Determine the (x, y) coordinate at the center of the cell enclosing the given text.  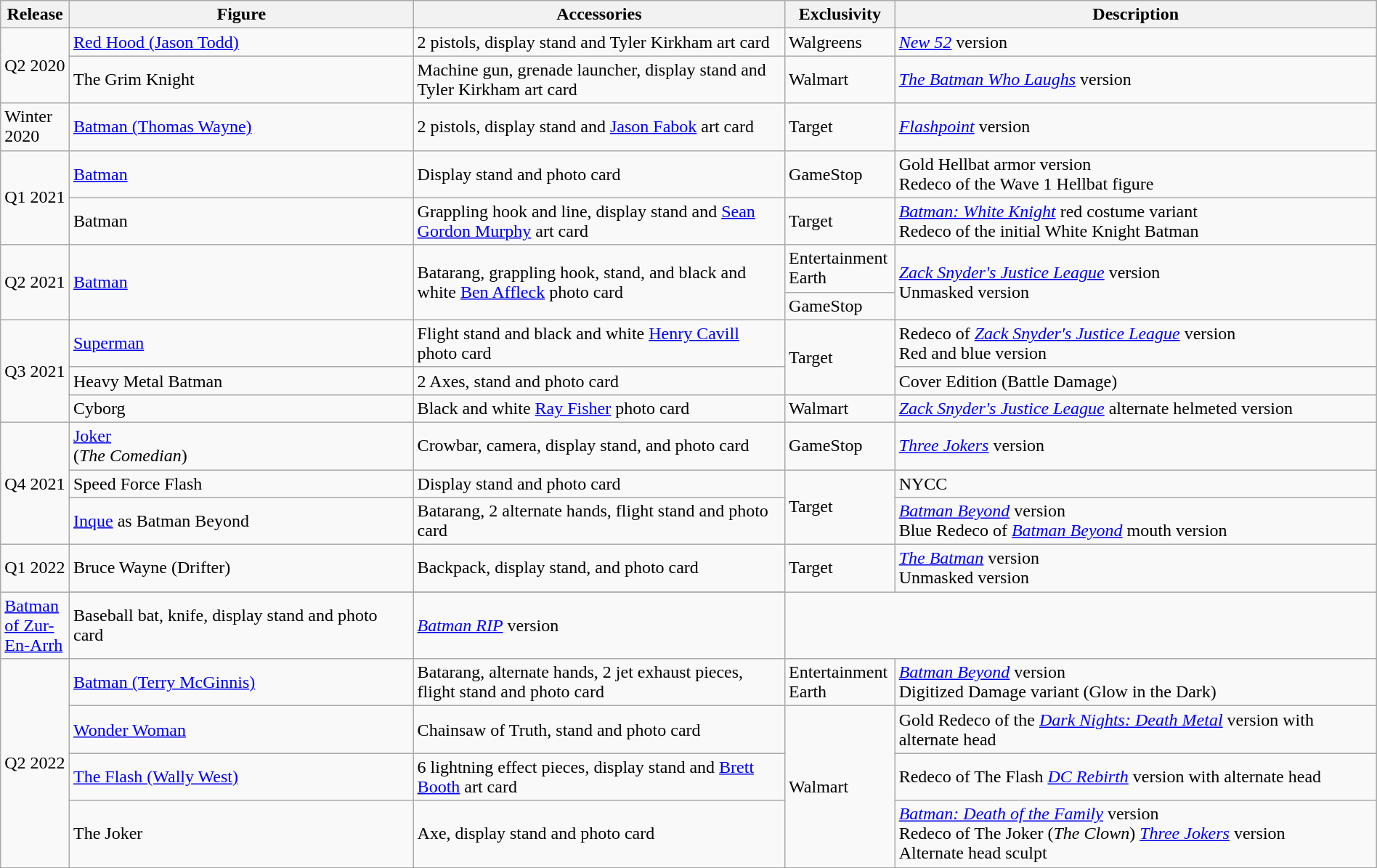
2 pistols, display stand and Tyler Kirkham art card (599, 42)
Heavy Metal Batman (241, 381)
The Flash (Wally West) (241, 777)
Baseball bat, knife, display stand and photo card (241, 625)
Batman RIP version (599, 625)
Q1 2022 (35, 568)
The Grim Knight (241, 80)
Black and white Ray Fisher photo card (599, 408)
Backpack, display stand, and photo card (599, 568)
Description (1136, 15)
Speed Force Flash (241, 483)
Bruce Wayne (Drifter) (241, 568)
Figure (241, 15)
Exclusivity (840, 15)
Q2 2022 (35, 763)
Redeco of Zack Snyder's Justice League versionRed and blue version (1136, 343)
Red Hood (Jason Todd) (241, 42)
Cyborg (241, 408)
Q2 2021 (35, 282)
The Joker (241, 834)
Batman (Terry McGinnis) (241, 683)
Grappling hook and line, display stand and Sean Gordon Murphy art card (599, 221)
2 Axes, stand and photo card (599, 381)
Cover Edition (Battle Damage) (1136, 381)
Crowbar, camera, display stand, and photo card (599, 446)
Three Jokers version (1136, 446)
Machine gun, grenade launcher, display stand and Tyler Kirkham art card (599, 80)
Accessories (599, 15)
Batman: Death of the Family versionRedeco of The Joker (The Clown) Three Jokers versionAlternate head sculpt (1136, 834)
Inque as Batman Beyond (241, 522)
Batman of Zur-En-Arrh (35, 625)
Flight stand and black and white Henry Cavill photo card (599, 343)
2 pistols, display stand and Jason Fabok art card (599, 126)
Batarang, 2 alternate hands, flight stand and photo card (599, 522)
Batman Beyond versionDigitized Damage variant (Glow in the Dark) (1136, 683)
Flashpoint version (1136, 126)
Batarang, alternate hands, 2 jet exhaust pieces, flight stand and photo card (599, 683)
NYCC (1136, 483)
Q2 2020 (35, 65)
Gold Redeco of the Dark Nights: Death Metal version with alternate head (1136, 729)
Q4 2021 (35, 483)
Q3 2021 (35, 370)
Batman (Thomas Wayne) (241, 126)
Q1 2021 (35, 198)
Chainsaw of Truth, stand and photo card (599, 729)
The Batman Who Laughs version (1136, 80)
6 lightning effect pieces, display stand and Brett Booth art card (599, 777)
Redeco of The Flash DC Rebirth version with alternate head (1136, 777)
Joker(The Comedian) (241, 446)
Zack Snyder's Justice League versionUnmasked version (1136, 282)
Superman (241, 343)
Batman: White Knight red costume variantRedeco of the initial White Knight Batman (1136, 221)
Walgreens (840, 42)
New 52 version (1136, 42)
The Batman versionUnmasked version (1136, 568)
Gold Hellbat armor versionRedeco of the Wave 1 Hellbat figure (1136, 174)
Batman Beyond versionBlue Redeco of Batman Beyond mouth version (1136, 522)
Winter 2020 (35, 126)
Release (35, 15)
Axe, display stand and photo card (599, 834)
Batarang, grappling hook, stand, and black and white Ben Affleck photo card (599, 282)
Wonder Woman (241, 729)
Zack Snyder's Justice League alternate helmeted version (1136, 408)
